Return (x, y) of the center of cell containing provided text 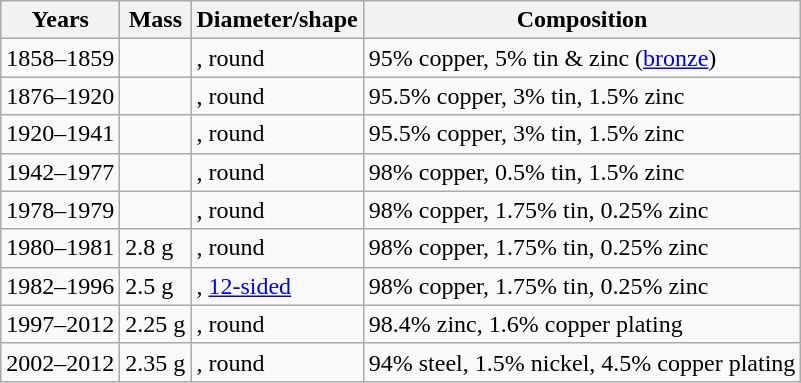
1982–1996 (60, 286)
Years (60, 20)
95% copper, 5% tin & zinc (bronze) (582, 58)
Composition (582, 20)
2.5 g (156, 286)
Mass (156, 20)
2002–2012 (60, 362)
, 12-sided (277, 286)
98.4% zinc, 1.6% copper plating (582, 324)
2.8 g (156, 248)
2.25 g (156, 324)
1920–1941 (60, 134)
1997–2012 (60, 324)
2.35 g (156, 362)
98% copper, 0.5% tin, 1.5% zinc (582, 172)
1980–1981 (60, 248)
Diameter/shape (277, 20)
1876–1920 (60, 96)
1942–1977 (60, 172)
1858–1859 (60, 58)
94% steel, 1.5% nickel, 4.5% copper plating (582, 362)
1978–1979 (60, 210)
